Extract the [x, y] coordinate from the center of the cell holding the provided text.  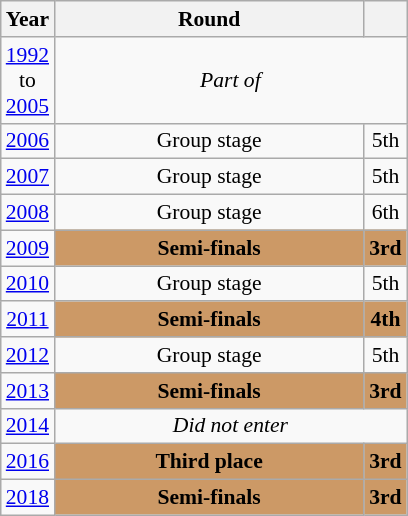
2009 [28, 248]
2007 [28, 177]
2011 [28, 320]
2013 [28, 391]
1992to2005 [28, 80]
4th [386, 320]
2012 [28, 355]
Year [28, 19]
2016 [28, 462]
2018 [28, 498]
2014 [28, 426]
2008 [28, 213]
Round [209, 19]
Did not enter [230, 426]
6th [386, 213]
2010 [28, 284]
Third place [209, 462]
Part of [230, 80]
2006 [28, 141]
